Identify which cell holds the provided text, then report its [x, y] central coordinate. 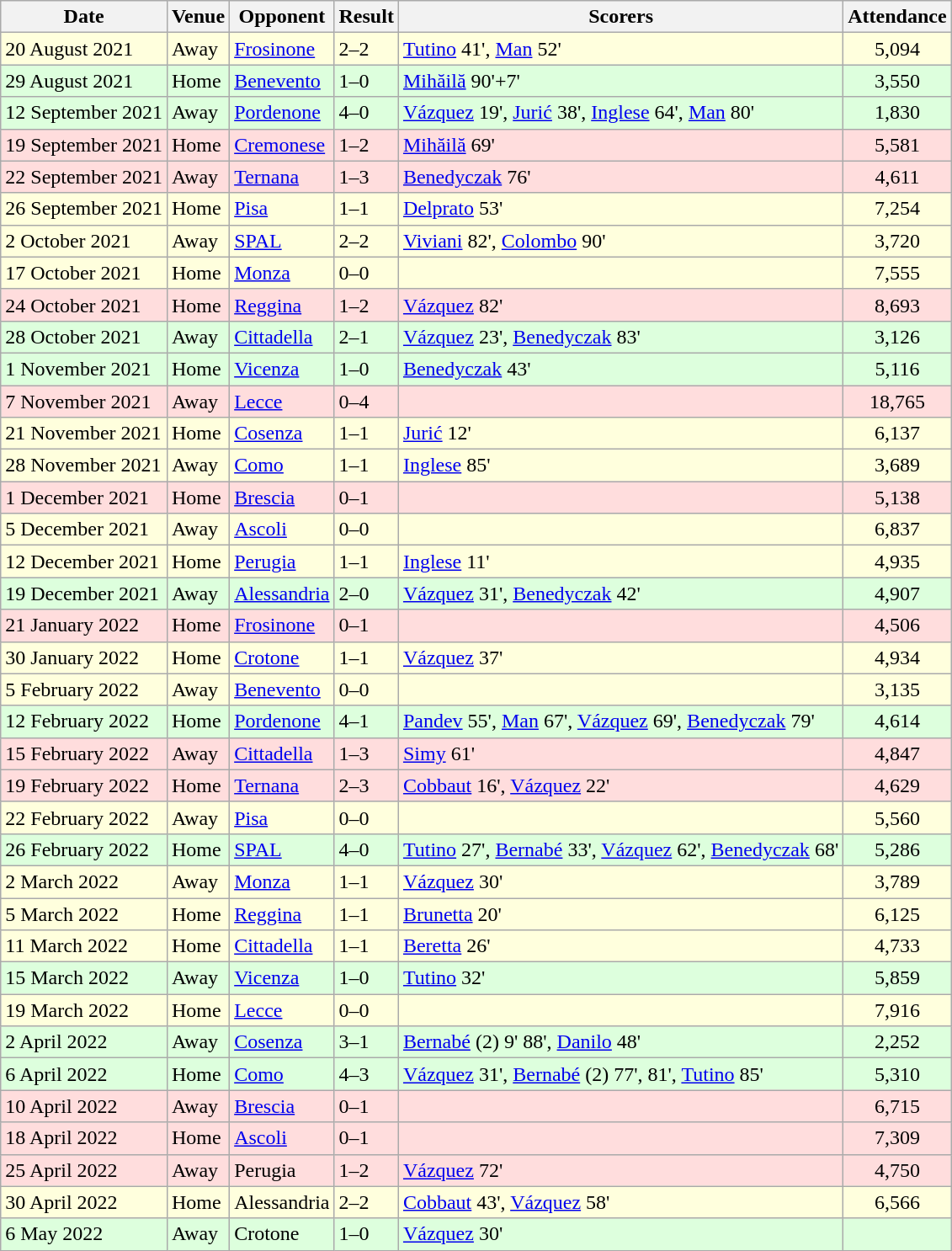
26 February 2022 [84, 849]
4,907 [897, 594]
Vázquez 31', Bernabé (2) 77', 81', Tutino 85' [620, 1074]
2 April 2022 [84, 1042]
12 September 2021 [84, 113]
11 March 2022 [84, 946]
Brunetta 20' [620, 913]
2–0 [366, 594]
25 April 2022 [84, 1170]
26 September 2021 [84, 209]
28 October 2021 [84, 337]
10 April 2022 [84, 1106]
22 February 2022 [84, 817]
19 December 2021 [84, 594]
2 October 2021 [84, 241]
5,138 [897, 498]
4–3 [366, 1074]
Tutino 32' [620, 978]
7,254 [897, 209]
6,715 [897, 1106]
Vázquez 82' [620, 305]
7,309 [897, 1138]
Jurić 12' [620, 434]
5 December 2021 [84, 530]
5,094 [897, 49]
4,847 [897, 753]
Tutino 27', Bernabé 33', Vázquez 62', Benedyczak 68' [620, 849]
4,935 [897, 562]
4,506 [897, 625]
2,252 [897, 1042]
Venue [198, 17]
2 March 2022 [84, 881]
Cremonese [282, 145]
1,830 [897, 113]
4,733 [897, 946]
Cobbaut 43', Vázquez 58' [620, 1202]
3,689 [897, 466]
5,310 [897, 1074]
6,137 [897, 434]
6 April 2022 [84, 1074]
28 November 2021 [84, 466]
15 February 2022 [84, 753]
Vázquez 31', Benedyczak 42' [620, 594]
4,934 [897, 657]
2–1 [366, 337]
7,555 [897, 273]
3,126 [897, 337]
7,916 [897, 1010]
Bernabé (2) 9' 88', Danilo 48' [620, 1042]
Date [84, 17]
Viviani 82', Colombo 90' [620, 241]
30 January 2022 [84, 657]
30 April 2022 [84, 1202]
8,693 [897, 305]
Simy 61' [620, 753]
17 October 2021 [84, 273]
Pandev 55', Man 67', Vázquez 69', Benedyczak 79' [620, 721]
4,750 [897, 1170]
5,859 [897, 978]
Delprato 53' [620, 209]
7 November 2021 [84, 402]
Beretta 26' [620, 946]
Opponent [282, 17]
4,614 [897, 721]
6 May 2022 [84, 1234]
3,789 [897, 881]
5 February 2022 [84, 689]
22 September 2021 [84, 177]
1 December 2021 [84, 498]
5 March 2022 [84, 913]
Benedyczak 43' [620, 369]
5,560 [897, 817]
Tutino 41', Man 52' [620, 49]
6,837 [897, 530]
6,566 [897, 1202]
Vázquez 72' [620, 1170]
21 November 2021 [84, 434]
15 March 2022 [84, 978]
18,765 [897, 402]
29 August 2021 [84, 81]
Benedyczak 76' [620, 177]
Inglese 85' [620, 466]
3–1 [366, 1042]
Mihăilă 69' [620, 145]
1 November 2021 [84, 369]
3,720 [897, 241]
6,125 [897, 913]
4,611 [897, 177]
5,116 [897, 369]
5,581 [897, 145]
4,629 [897, 785]
3,550 [897, 81]
Vázquez 23', Benedyczak 83' [620, 337]
3,135 [897, 689]
20 August 2021 [84, 49]
2–3 [366, 785]
Inglese 11' [620, 562]
12 February 2022 [84, 721]
24 October 2021 [84, 305]
Cobbaut 16', Vázquez 22' [620, 785]
Vázquez 19', Jurić 38', Inglese 64', Man 80' [620, 113]
19 March 2022 [84, 1010]
Mihăilă 90'+7' [620, 81]
5,286 [897, 849]
19 September 2021 [84, 145]
18 April 2022 [84, 1138]
0–4 [366, 402]
Vázquez 37' [620, 657]
19 February 2022 [84, 785]
Result [366, 17]
Attendance [897, 17]
4–1 [366, 721]
21 January 2022 [84, 625]
12 December 2021 [84, 562]
Scorers [620, 17]
